For the text-containing cell, return its midpoint in [x, y] coordinate format. 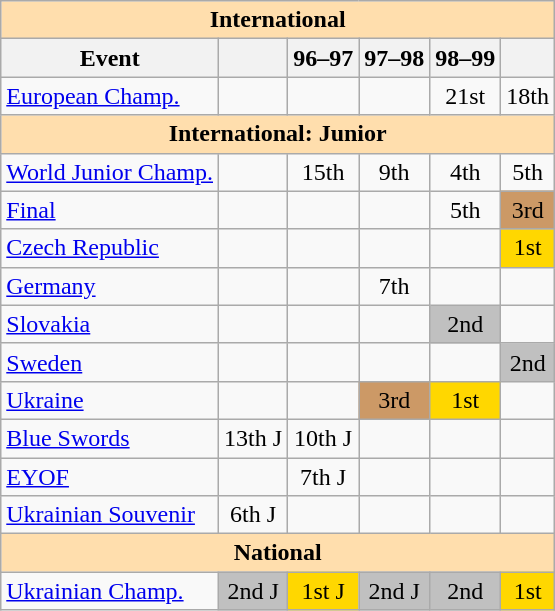
International [278, 20]
EYOF [110, 477]
European Champ. [110, 96]
National [278, 553]
Ukrainian Souvenir [110, 515]
World Junior Champ. [110, 172]
Final [110, 210]
7th [394, 286]
Ukraine [110, 400]
Event [110, 58]
Sweden [110, 362]
Germany [110, 286]
Blue Swords [110, 438]
96–97 [324, 58]
Czech Republic [110, 248]
15th [324, 172]
21st [466, 96]
18th [528, 96]
4th [466, 172]
6th J [254, 515]
7th J [324, 477]
98–99 [466, 58]
Ukrainian Champ. [110, 591]
International: Junior [278, 134]
1st J [324, 591]
9th [394, 172]
Slovakia [110, 324]
97–98 [394, 58]
10th J [324, 438]
13th J [254, 438]
